Scan for the cell matching the given text and deliver its [X, Y] coordinate at center. 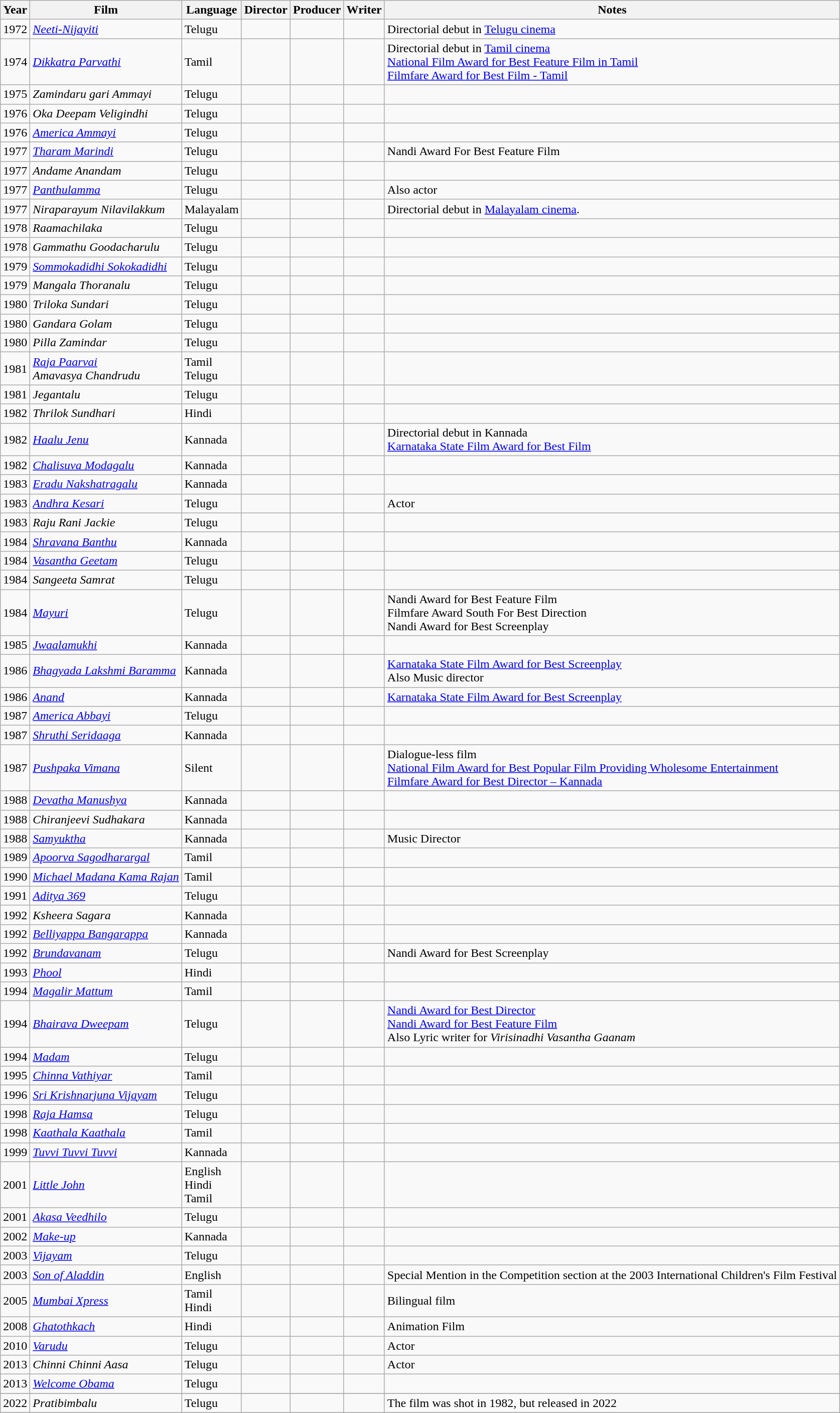
Writer [364, 10]
America Ammayi [106, 132]
Tuvvi Tuvvi Tuvvi [106, 1152]
1993 [15, 972]
Tharam Marindi [106, 152]
1990 [15, 877]
Raamachilaka [106, 228]
TamilTelugu [212, 368]
Oka Deepam Veligindhi [106, 113]
Mangala Thoranalu [106, 286]
Jegantalu [106, 394]
1974 [15, 62]
Film [106, 10]
Karnataka State Film Award for Best Screenplay [612, 697]
Bhagyada Lakshmi Baramma [106, 671]
Samyuktha [106, 838]
Niraparayum Nilavilakkum [106, 209]
Vasantha Geetam [106, 560]
Pratibimbalu [106, 1403]
Special Mention in the Competition section at the 2003 International Children's Film Festival [612, 1275]
Neeti-Nijayiti [106, 29]
Silent [212, 768]
Chinni Chinni Aasa [106, 1365]
Directorial debut in Tamil cinemaNational Film Award for Best Feature Film in TamilFilmfare Award for Best Film - Tamil [612, 62]
Music Director [612, 838]
2010 [15, 1345]
Shravana Banthu [106, 541]
1995 [15, 1076]
1972 [15, 29]
Directorial debut in Kannada Karnataka State Film Award for Best Film [612, 440]
Mayuri [106, 612]
Nandi Award For Best Feature Film [612, 152]
Panthulamma [106, 190]
America Abbayi [106, 716]
Pilla Zamindar [106, 343]
Apoorva Sagodharargal [106, 858]
2022 [15, 1403]
1996 [15, 1095]
Also actor [612, 190]
Michael Madana Kama Rajan [106, 877]
Malayalam [212, 209]
Haalu Jenu [106, 440]
Zamindaru gari Ammayi [106, 94]
2002 [15, 1236]
Year [15, 10]
English [212, 1275]
Anand [106, 697]
1999 [15, 1152]
Sommokadidhi Sokokadidhi [106, 266]
The film was shot in 1982, but released in 2022 [612, 1403]
1985 [15, 645]
Jwaalamukhi [106, 645]
Bhairava Dweepam [106, 1024]
1989 [15, 858]
Ksheera Sagara [106, 915]
Welcome Obama [106, 1384]
2005 [15, 1301]
Shruthi Seridaaga [106, 735]
Chinna Vathiyar [106, 1076]
Mumbai Xpress [106, 1301]
Triloka Sundari [106, 305]
Raja Paarvai Amavasya Chandrudu [106, 368]
Nandi Award for Best DirectorNandi Award for Best Feature FilmAlso Lyric writer for Virisinadhi Vasantha Gaanam [612, 1024]
Animation Film [612, 1326]
Aditya 369 [106, 896]
1991 [15, 896]
Magalir Mattum [106, 992]
Bilingual film [612, 1301]
Dikkatra Parvathi [106, 62]
1975 [15, 94]
Gammathu Goodacharulu [106, 247]
Devatha Manushya [106, 800]
Nandi Award for Best Screenplay [612, 953]
Sangeeta Samrat [106, 580]
Directorial debut in Telugu cinema [612, 29]
Producer [317, 10]
Kaathala Kaathala [106, 1133]
Akasa Veedhilo [106, 1217]
Madam [106, 1057]
Son of Aladdin [106, 1275]
Ghatothkach [106, 1326]
Chalisuva Modagalu [106, 465]
Make-up [106, 1236]
Phool [106, 972]
Language [212, 10]
Varudu [106, 1345]
Brundavanam [106, 953]
Andame Anandam [106, 171]
2008 [15, 1326]
Little John [106, 1185]
Nandi Award for Best Feature FilmFilmfare Award South For Best DirectionNandi Award for Best Screenplay [612, 612]
Gandara Golam [106, 324]
Vijayam [106, 1255]
Andhra Kesari [106, 503]
Raja Hamsa [106, 1114]
Eradu Nakshatragalu [106, 484]
Sri Krishnarjuna Vijayam [106, 1095]
Pushpaka Vimana [106, 768]
Karnataka State Film Award for Best ScreenplayAlso Music director [612, 671]
Director [266, 10]
Directorial debut in Malayalam cinema. [612, 209]
EnglishHindiTamil [212, 1185]
Dialogue-less filmNational Film Award for Best Popular Film Providing Wholesome EntertainmentFilmfare Award for Best Director – Kannada [612, 768]
Notes [612, 10]
Tamil Hindi [212, 1301]
Raju Rani Jackie [106, 522]
Belliyappa Bangarappa [106, 934]
Chiranjeevi Sudhakara [106, 819]
Thrilok Sundhari [106, 413]
